From the cell containing the given text, extract its center point as [X, Y] coordinate. 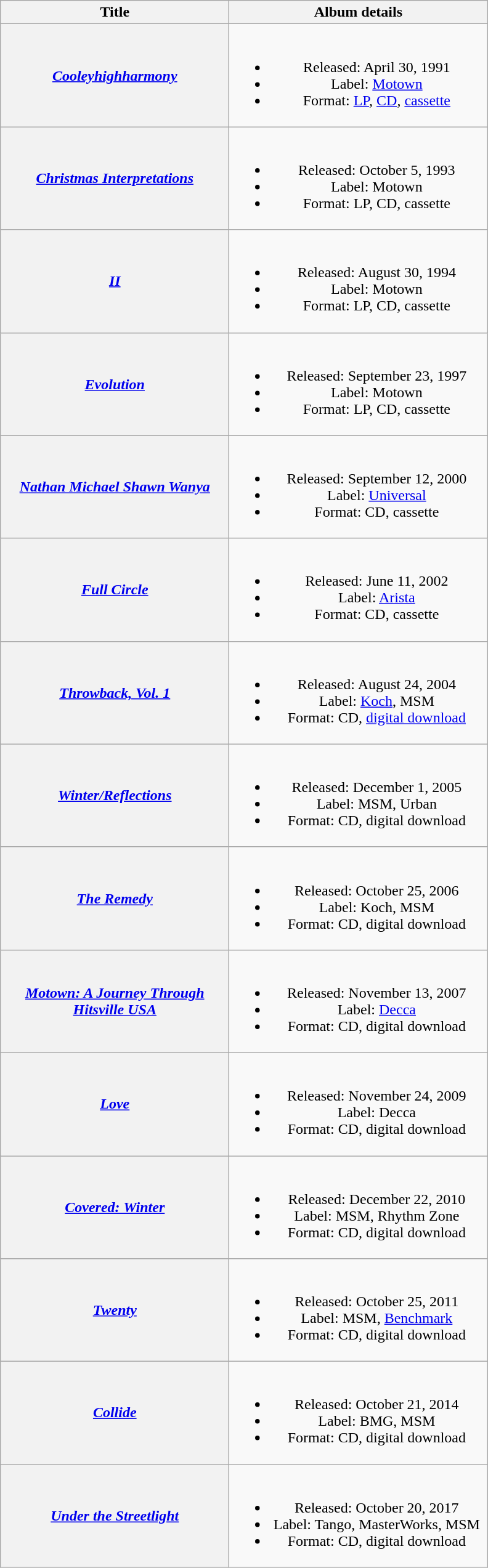
Released: October 25, 2011Label: MSM, BenchmarkFormat: CD, digital download [359, 1311]
Released: October 21, 2014Label: BMG, MSMFormat: CD, digital download [359, 1413]
Released: August 24, 2004Label: Koch, MSMFormat: CD, digital download [359, 692]
Love [115, 1104]
Released: October 5, 1993Label: MotownFormat: LP, CD, cassette [359, 179]
Released: June 11, 2002Label: AristaFormat: CD, cassette [359, 590]
Winter/Reflections [115, 796]
Nathan Michael Shawn Wanya [115, 487]
Twenty [115, 1311]
Released: November 24, 2009Label: DeccaFormat: CD, digital download [359, 1104]
Released: September 23, 1997Label: MotownFormat: LP, CD, cassette [359, 384]
Released: December 22, 2010Label: MSM, Rhythm ZoneFormat: CD, digital download [359, 1207]
Released: October 20, 2017Label: Tango, MasterWorks, MSMFormat: CD, digital download [359, 1516]
Full Circle [115, 590]
Album details [359, 12]
Released: April 30, 1991Label: MotownFormat: LP, CD, cassette [359, 75]
Under the Streetlight [115, 1516]
Motown: A Journey Through Hitsville USA [115, 1001]
Collide [115, 1413]
Title [115, 12]
Throwback, Vol. 1 [115, 692]
Christmas Interpretations [115, 179]
II [115, 281]
Released: December 1, 2005Label: MSM, UrbanFormat: CD, digital download [359, 796]
Cooleyhighharmony [115, 75]
Covered: Winter [115, 1207]
Released: November 13, 2007Label: DeccaFormat: CD, digital download [359, 1001]
Evolution [115, 384]
Released: September 12, 2000Label: UniversalFormat: CD, cassette [359, 487]
Released: August 30, 1994Label: MotownFormat: LP, CD, cassette [359, 281]
The Remedy [115, 898]
Released: October 25, 2006Label: Koch, MSMFormat: CD, digital download [359, 898]
